Locate the cell with the specified text and output its (x, y) center coordinate. 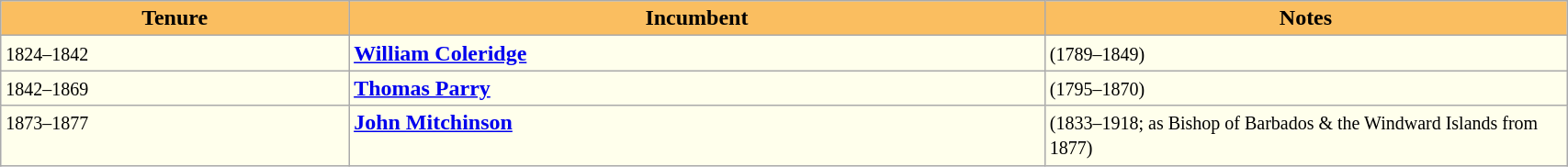
William Coleridge (697, 53)
Tenure (175, 18)
(1795–1870) (1305, 88)
1873–1877 (175, 136)
1824–1842 (175, 53)
John Mitchinson (697, 136)
1842–1869 (175, 88)
(1789–1849) (1305, 53)
Notes (1305, 18)
Incumbent (697, 18)
Thomas Parry (697, 88)
(1833–1918; as Bishop of Barbados & the Windward Islands from 1877) (1305, 136)
